Determine the [x, y] coordinate at the center of the cell enclosing the given text.  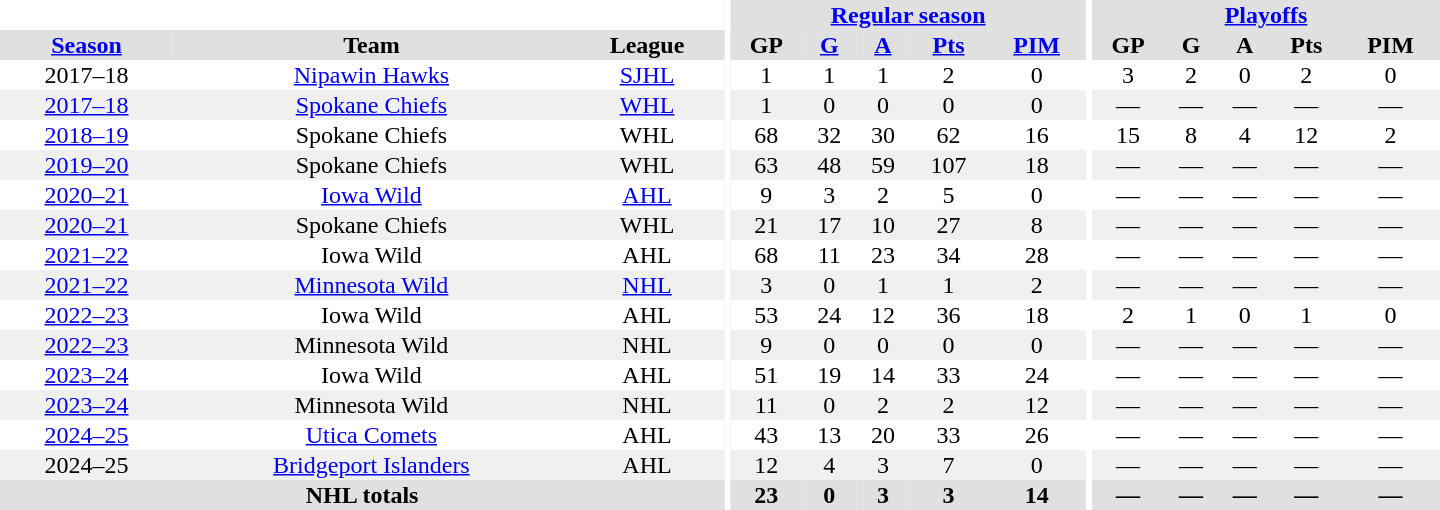
107 [949, 165]
17 [829, 225]
20 [883, 435]
53 [766, 315]
30 [883, 135]
34 [949, 255]
19 [829, 375]
Bridgeport Islanders [372, 465]
League [647, 45]
59 [883, 165]
63 [766, 165]
Team [372, 45]
43 [766, 435]
62 [949, 135]
Playoffs [1266, 15]
15 [1128, 135]
13 [829, 435]
NHL totals [362, 495]
10 [883, 225]
21 [766, 225]
51 [766, 375]
28 [1036, 255]
2018–19 [86, 135]
Utica Comets [372, 435]
Nipawin Hawks [372, 75]
32 [829, 135]
Regular season [908, 15]
27 [949, 225]
48 [829, 165]
Season [86, 45]
SJHL [647, 75]
2019–20 [86, 165]
5 [949, 195]
16 [1036, 135]
36 [949, 315]
26 [1036, 435]
7 [949, 465]
